Detect which cell encompasses the target text, then output its [x, y] center coordinate. 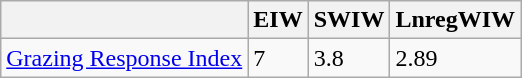
7 [278, 58]
2.89 [456, 58]
EIW [278, 20]
SWIW [349, 20]
3.8 [349, 58]
Grazing Response Index [124, 58]
LnregWIW [456, 20]
